Find where the given text appears and provide that cell's center as [X, Y] coordinate. 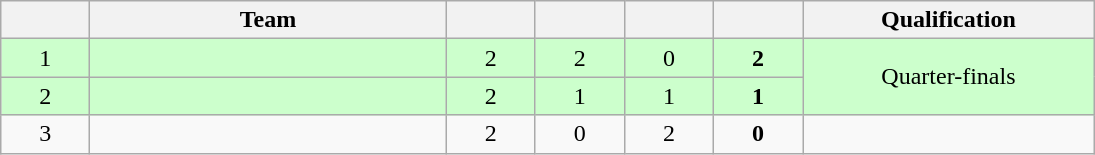
Quarter-finals [949, 77]
3 [46, 134]
Qualification [949, 20]
Team [268, 20]
